Return the (X, Y) coordinate for the center point of the cell that contains the specified text.  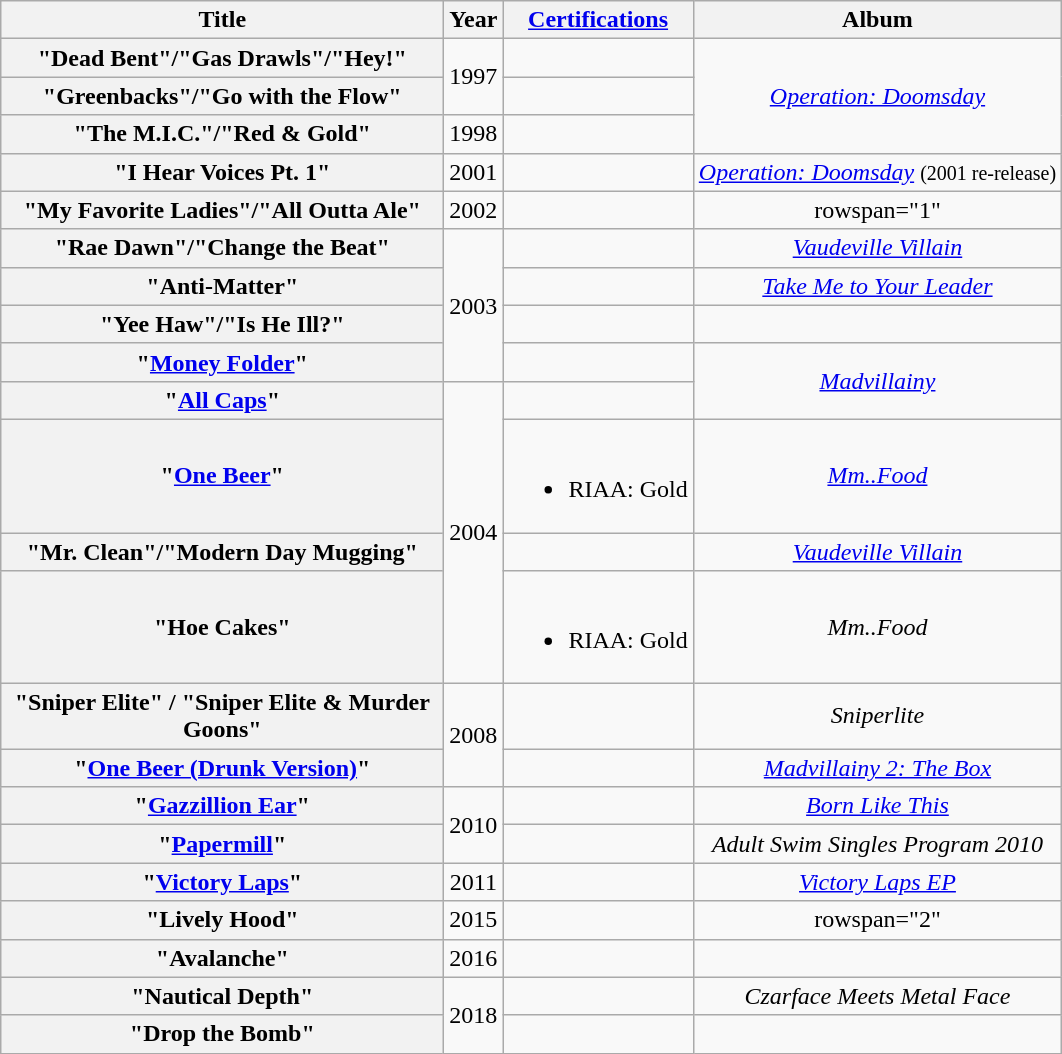
2011 (474, 882)
2008 (474, 736)
"Rae Dawn"/"Change the Beat" (222, 248)
Czarface Meets Metal Face (877, 996)
"Anti-Matter" (222, 286)
rowspan="2" (877, 920)
Year (474, 20)
Title (222, 20)
"The M.I.C."/"Red & Gold" (222, 134)
"Dead Bent"/"Gas Drawls"/"Hey!" (222, 58)
Born Like This (877, 806)
"All Caps" (222, 400)
Take Me to Your Leader (877, 286)
"Sniper Elite" / "Sniper Elite & Murder Goons" (222, 716)
"Lively Hood" (222, 920)
rowspan="1" (877, 210)
1998 (474, 134)
Certifications (598, 20)
2016 (474, 958)
Operation: Doomsday (877, 96)
"I Hear Voices Pt. 1" (222, 172)
Madvillainy 2: The Box (877, 768)
Madvillainy (877, 381)
Sniperlite (877, 716)
"Hoe Cakes" (222, 628)
2002 (474, 210)
"One Beer" (222, 476)
"Nautical Depth" (222, 996)
"My Favorite Ladies"/"All Outta Ale" (222, 210)
"One Beer (Drunk Version)" (222, 768)
Adult Swim Singles Program 2010 (877, 844)
2001 (474, 172)
"Yee Haw"/"Is He Ill?" (222, 324)
"Avalanche" (222, 958)
Operation: Doomsday (2001 re-release) (877, 172)
"Gazzillion Ear" (222, 806)
2015 (474, 920)
"Mr. Clean"/"Modern Day Mugging" (222, 551)
2003 (474, 305)
"Drop the Bomb" (222, 1034)
"Papermill" (222, 844)
"Greenbacks"/"Go with the Flow" (222, 96)
2004 (474, 532)
2010 (474, 825)
Album (877, 20)
2018 (474, 1015)
"Money Folder" (222, 362)
Victory Laps EP (877, 882)
"Victory Laps" (222, 882)
1997 (474, 77)
